Scan for the cell matching the given text and deliver its [X, Y] coordinate at center. 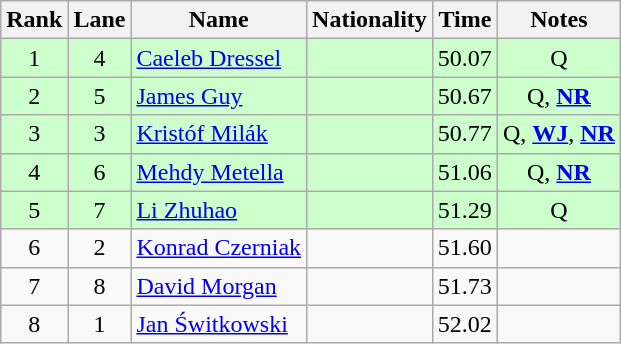
50.07 [464, 58]
James Guy [219, 96]
50.77 [464, 134]
51.60 [464, 248]
Kristóf Milák [219, 134]
Jan Świtkowski [219, 324]
Nationality [370, 20]
Notes [558, 20]
Li Zhuhao [219, 210]
Mehdy Metella [219, 172]
Caeleb Dressel [219, 58]
51.29 [464, 210]
Name [219, 20]
Rank [34, 20]
Konrad Czerniak [219, 248]
52.02 [464, 324]
51.06 [464, 172]
50.67 [464, 96]
Lane [100, 20]
Time [464, 20]
51.73 [464, 286]
Q, WJ, NR [558, 134]
David Morgan [219, 286]
